For the text-containing cell, return its midpoint in (X, Y) coordinate format. 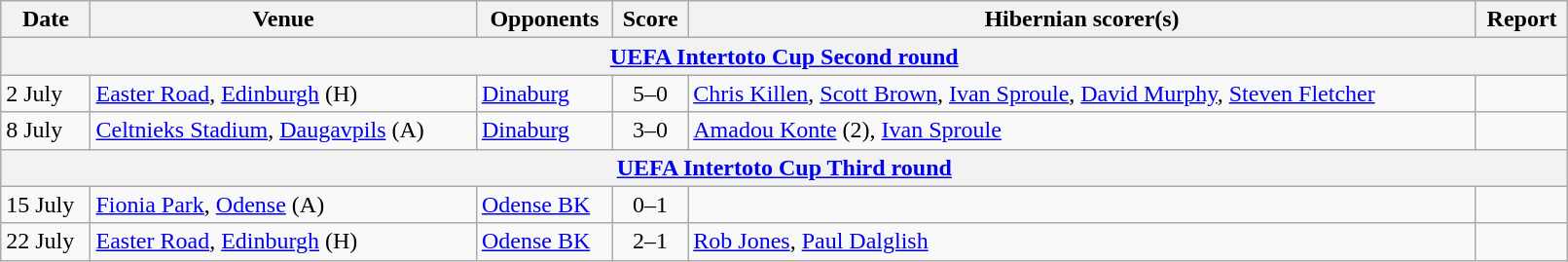
UEFA Intertoto Cup Second round (784, 56)
Opponents (544, 19)
22 July (46, 242)
8 July (46, 131)
2–1 (650, 242)
2 July (46, 94)
15 July (46, 205)
Report (1522, 19)
UEFA Intertoto Cup Third round (784, 168)
Fionia Park, Odense (A) (283, 205)
Chris Killen, Scott Brown, Ivan Sproule, David Murphy, Steven Fletcher (1082, 94)
Amadou Konte (2), Ivan Sproule (1082, 131)
Venue (283, 19)
0–1 (650, 205)
3–0 (650, 131)
Celtnieks Stadium, Daugavpils (A) (283, 131)
Score (650, 19)
5–0 (650, 94)
Rob Jones, Paul Dalglish (1082, 242)
Hibernian scorer(s) (1082, 19)
Date (46, 19)
